Detect which cell encompasses the target text, then output its [X, Y] center coordinate. 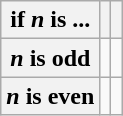
n is even [50, 96]
if n is ... [50, 20]
n is odd [50, 58]
